Identify which cell holds the provided text, then report its (X, Y) central coordinate. 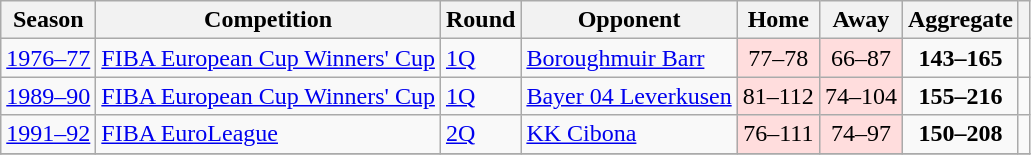
Aggregate (960, 20)
1991–92 (48, 134)
Season (48, 20)
FIBA EuroLeague (268, 134)
Competition (268, 20)
Home (778, 20)
143–165 (960, 58)
2Q (480, 134)
76–111 (778, 134)
KK Cibona (629, 134)
Boroughmuir Barr (629, 58)
Round (480, 20)
1989–90 (48, 96)
74–104 (860, 96)
81–112 (778, 96)
Away (860, 20)
66–87 (860, 58)
77–78 (778, 58)
1976–77 (48, 58)
150–208 (960, 134)
Opponent (629, 20)
74–97 (860, 134)
155–216 (960, 96)
Bayer 04 Leverkusen (629, 96)
